Return [X, Y] of the center of cell containing provided text 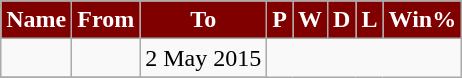
To [204, 20]
W [310, 20]
From [106, 20]
L [370, 20]
P [280, 20]
Win% [422, 20]
2 May 2015 [204, 58]
Name [36, 20]
D [342, 20]
